Scan for the cell matching the given text and deliver its [x, y] coordinate at center. 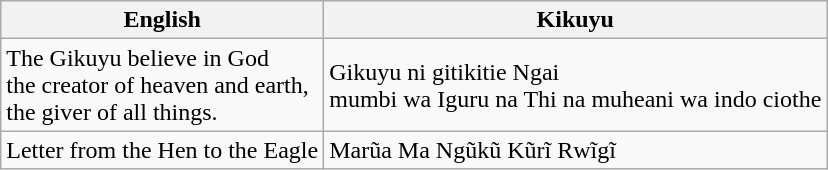
Marũa Ma Ngũkũ Kũrĩ Rwĩgĩ [576, 150]
Kikuyu [576, 20]
The Gikuyu believe in Godthe creator of heaven and earth,the giver of all things. [162, 85]
English [162, 20]
Gikuyu ni gitikitie Ngaimumbi wa Iguru na Thi na muheani wa indo ciothe [576, 85]
Letter from the Hen to the Eagle [162, 150]
